From the cell containing the given text, extract its center point as [X, Y] coordinate. 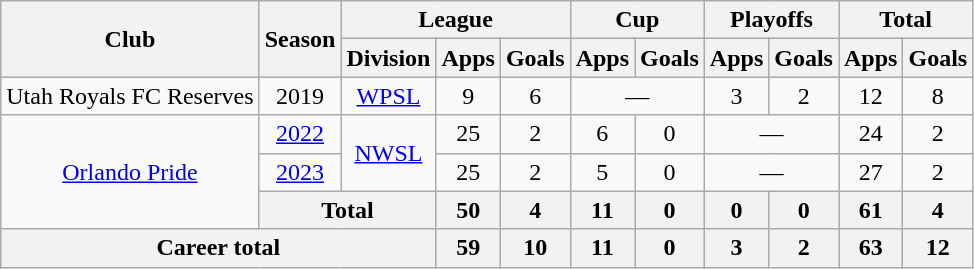
61 [870, 210]
63 [870, 248]
10 [535, 248]
2023 [300, 172]
Club [130, 39]
Orlando Pride [130, 172]
WPSL [388, 96]
9 [468, 96]
NWSL [388, 153]
League [456, 20]
24 [870, 134]
Playoffs [771, 20]
Career total [218, 248]
2019 [300, 96]
Division [388, 58]
Utah Royals FC Reserves [130, 96]
59 [468, 248]
Season [300, 39]
2022 [300, 134]
8 [938, 96]
27 [870, 172]
Cup [637, 20]
5 [602, 172]
50 [468, 210]
